Scan for the cell matching the given text and deliver its (x, y) coordinate at center. 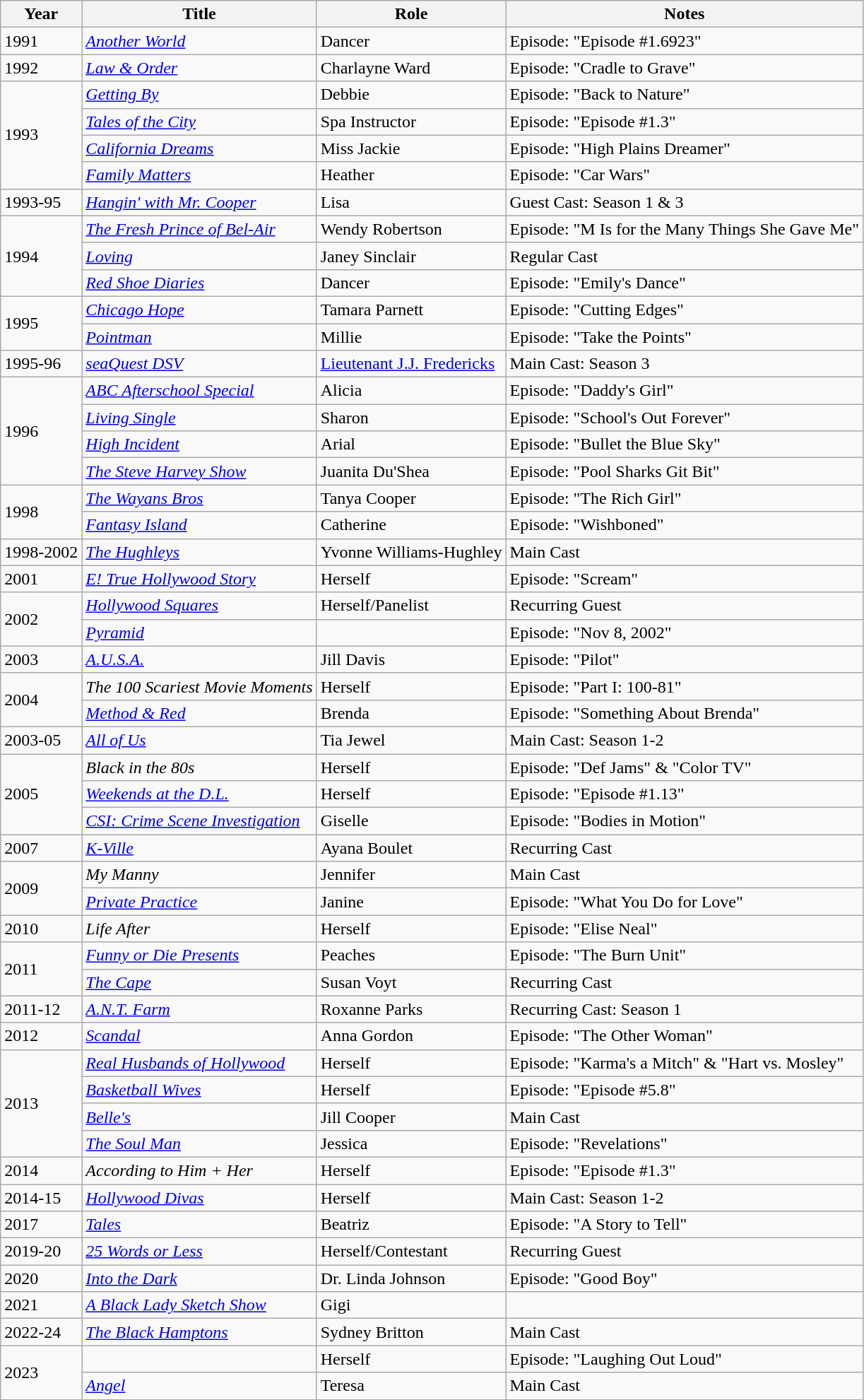
Funny or Die Presents (199, 955)
Jessica (411, 1143)
Giselle (411, 821)
All of Us (199, 740)
Year (41, 14)
Episode: "Elise Neal" (684, 929)
Episode: "Laughing Out Loud" (684, 1359)
25 Words or Less (199, 1252)
2011-12 (41, 1009)
Heather (411, 175)
Yvonne Williams-Hughley (411, 552)
Arial (411, 445)
Life After (199, 929)
Episode: "Episode #1.6923" (684, 41)
Red Shoe Diaries (199, 283)
Episode: "Part I: 100-81" (684, 686)
Episode: "Take the Points" (684, 337)
Method & Red (199, 713)
Hollywood Divas (199, 1198)
Chicago Hope (199, 310)
2011 (41, 969)
CSI: Crime Scene Investigation (199, 821)
Into the Dark (199, 1278)
1993 (41, 135)
Charlayne Ward (411, 68)
1998-2002 (41, 552)
ABC Afterschool Special (199, 391)
Weekends at the D.L. (199, 794)
Episode: "M Is for the Many Things She Gave Me" (684, 229)
1995-96 (41, 364)
According to Him + Her (199, 1170)
1993-95 (41, 202)
Lieutenant J.J. Fredericks (411, 364)
Sharon (411, 418)
Episode: "The Other Woman" (684, 1036)
Another World (199, 41)
Belle's (199, 1117)
Episode: "Cutting Edges" (684, 310)
Basketball Wives (199, 1090)
Private Practice (199, 902)
Episode: "Scream" (684, 579)
The Black Hamptons (199, 1332)
Living Single (199, 418)
Title (199, 14)
Fantasy Island (199, 525)
Episode: "Episode #5.8" (684, 1090)
My Manny (199, 875)
Episode: "What You Do for Love" (684, 902)
Episode: "Wishboned" (684, 525)
Episode: "Def Jams" & "Color TV" (684, 767)
The Steve Harvey Show (199, 471)
Sydney Britton (411, 1332)
A.N.T. Farm (199, 1009)
Episode: "Pilot" (684, 659)
2017 (41, 1225)
Episode: "Car Wars" (684, 175)
Janine (411, 902)
2003 (41, 659)
2009 (41, 888)
2020 (41, 1278)
The Hughleys (199, 552)
Beatriz (411, 1225)
Lisa (411, 202)
1992 (41, 68)
Jill Davis (411, 659)
Teresa (411, 1386)
Guest Cast: Season 1 & 3 (684, 202)
2012 (41, 1036)
Family Matters (199, 175)
Role (411, 14)
Episode: "Something About Brenda" (684, 713)
Recurring Cast: Season 1 (684, 1009)
Pointman (199, 337)
High Incident (199, 445)
Alicia (411, 391)
Tales (199, 1225)
2004 (41, 700)
2019-20 (41, 1252)
Jill Cooper (411, 1117)
1996 (41, 431)
K-Ville (199, 848)
Susan Voyt (411, 982)
2022-24 (41, 1332)
Loving (199, 256)
Episode: "Emily's Dance" (684, 283)
2023 (41, 1372)
2013 (41, 1103)
Miss Jackie (411, 148)
seaQuest DSV (199, 364)
Episode: "Karma's a Mitch" & "Hart vs. Mosley" (684, 1063)
1994 (41, 256)
Herself/Panelist (411, 606)
Law & Order (199, 68)
2002 (41, 619)
2010 (41, 929)
Peaches (411, 955)
California Dreams (199, 148)
2005 (41, 794)
Tia Jewel (411, 740)
Episode: "Nov 8, 2002" (684, 633)
Episode: "A Story to Tell" (684, 1225)
Herself/Contestant (411, 1252)
Brenda (411, 713)
Pyramid (199, 633)
A Black Lady Sketch Show (199, 1305)
2014-15 (41, 1198)
Debbie (411, 95)
Ayana Boulet (411, 848)
Anna Gordon (411, 1036)
Notes (684, 14)
Tanya Cooper (411, 498)
2001 (41, 579)
Episode: "Revelations" (684, 1143)
Angel (199, 1386)
Episode: "Bodies in Motion" (684, 821)
Episode: "Episode #1.13" (684, 794)
2014 (41, 1170)
Episode: "Cradle to Grave" (684, 68)
Scandal (199, 1036)
E! True Hollywood Story (199, 579)
Episode: "Back to Nature" (684, 95)
Dr. Linda Johnson (411, 1278)
A.U.S.A. (199, 659)
Juanita Du'Shea (411, 471)
Real Husbands of Hollywood (199, 1063)
The Fresh Prince of Bel-Air (199, 229)
1991 (41, 41)
Episode: "Good Boy" (684, 1278)
2007 (41, 848)
2003-05 (41, 740)
Gigi (411, 1305)
2021 (41, 1305)
Tamara Parnett (411, 310)
1998 (41, 512)
Jennifer (411, 875)
Black in the 80s (199, 767)
Episode: "Bullet the Blue Sky" (684, 445)
Episode: "The Rich Girl" (684, 498)
Hollywood Squares (199, 606)
The Soul Man (199, 1143)
Roxanne Parks (411, 1009)
Episode: "Pool Sharks Git Bit" (684, 471)
Episode: "High Plains Dreamer" (684, 148)
Episode: "The Burn Unit" (684, 955)
Episode: "School's Out Forever" (684, 418)
Tales of the City (199, 122)
Wendy Robertson (411, 229)
Getting By (199, 95)
1995 (41, 323)
Hangin' with Mr. Cooper (199, 202)
Catherine (411, 525)
The Cape (199, 982)
Episode: "Daddy's Girl" (684, 391)
Spa Instructor (411, 122)
Main Cast: Season 3 (684, 364)
Millie (411, 337)
Janey Sinclair (411, 256)
The Wayans Bros (199, 498)
The 100 Scariest Movie Moments (199, 686)
Regular Cast (684, 256)
